Determine the [x, y] coordinate at the center of the cell enclosing the given text.  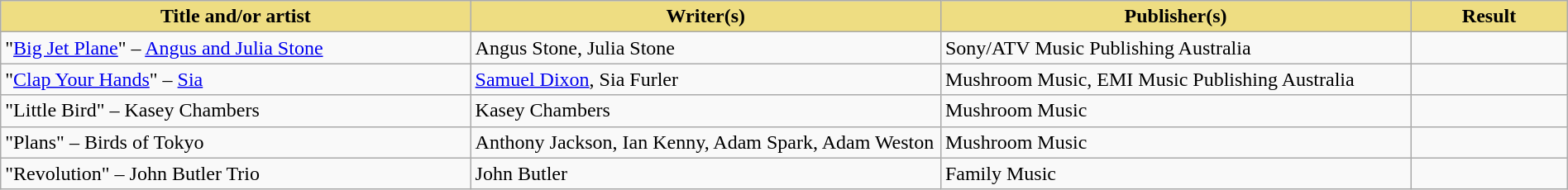
Sony/ATV Music Publishing Australia [1175, 48]
Anthony Jackson, Ian Kenny, Adam Spark, Adam Weston [705, 142]
"Big Jet Plane" – Angus and Julia Stone [236, 48]
John Butler [705, 173]
"Clap Your Hands" – Sia [236, 79]
Samuel Dixon, Sia Furler [705, 79]
Family Music [1175, 173]
Angus Stone, Julia Stone [705, 48]
Kasey Chambers [705, 111]
Result [1489, 17]
Title and/or artist [236, 17]
Mushroom Music, EMI Music Publishing Australia [1175, 79]
"Revolution" – John Butler Trio [236, 173]
Writer(s) [705, 17]
"Little Bird" – Kasey Chambers [236, 111]
"Plans" – Birds of Tokyo [236, 142]
Publisher(s) [1175, 17]
